Identify which cell holds the provided text, then report its [X, Y] central coordinate. 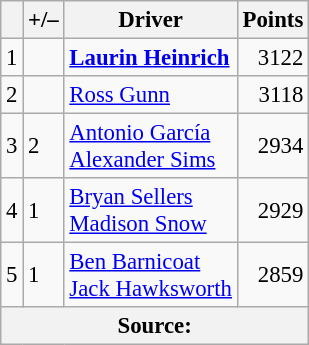
Driver [150, 20]
3122 [272, 58]
2934 [272, 146]
Ross Gunn [150, 95]
2859 [272, 276]
Ben Barnicoat Jack Hawksworth [150, 276]
Laurin Heinrich [150, 58]
5 [12, 276]
+/– [44, 20]
Bryan Sellers Madison Snow [150, 210]
Points [272, 20]
3118 [272, 95]
3 [12, 146]
2929 [272, 210]
Antonio García Alexander Sims [150, 146]
4 [12, 210]
